Find where the given text appears and provide that cell's center as (X, Y) coordinate. 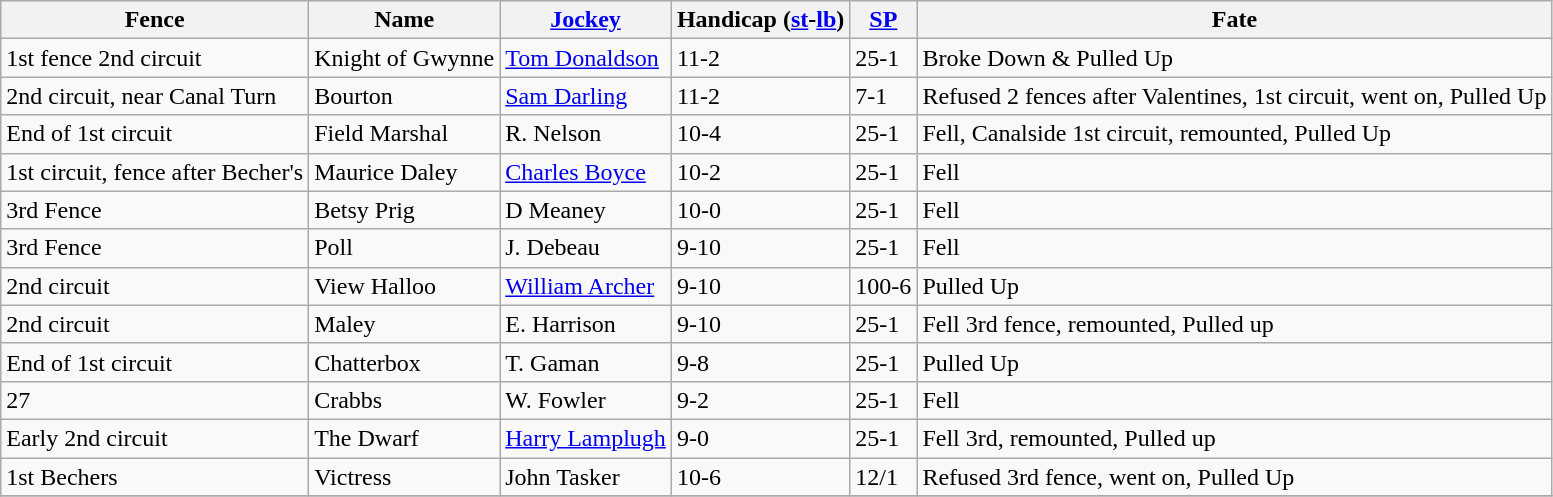
Knight of Gwynne (404, 58)
John Tasker (586, 477)
Chatterbox (404, 362)
Maurice Daley (404, 172)
Tom Donaldson (586, 58)
10-2 (760, 172)
J. Debeau (586, 248)
Handicap (st-lb) (760, 20)
9-2 (760, 400)
9-0 (760, 438)
Crabbs (404, 400)
Fence (155, 20)
Fate (1234, 20)
Jockey (586, 20)
7-1 (884, 96)
T. Gaman (586, 362)
Maley (404, 324)
William Archer (586, 286)
10-6 (760, 477)
E. Harrison (586, 324)
10-4 (760, 134)
Refused 2 fences after Valentines, 1st circuit, went on, Pulled Up (1234, 96)
R. Nelson (586, 134)
10-0 (760, 210)
Harry Lamplugh (586, 438)
2nd circuit, near Canal Turn (155, 96)
View Halloo (404, 286)
1st circuit, fence after Becher's (155, 172)
9-8 (760, 362)
Fell 3rd fence, remounted, Pulled up (1234, 324)
W. Fowler (586, 400)
Refused 3rd fence, went on, Pulled Up (1234, 477)
Fell 3rd, remounted, Pulled up (1234, 438)
Field Marshal (404, 134)
27 (155, 400)
Victress (404, 477)
Early 2nd circuit (155, 438)
1st Bechers (155, 477)
1st fence 2nd circuit (155, 58)
Poll (404, 248)
Broke Down & Pulled Up (1234, 58)
Sam Darling (586, 96)
Name (404, 20)
100-6 (884, 286)
Fell, Canalside 1st circuit, remounted, Pulled Up (1234, 134)
The Dwarf (404, 438)
Charles Boyce (586, 172)
Betsy Prig (404, 210)
12/1 (884, 477)
SP (884, 20)
D Meaney (586, 210)
Bourton (404, 96)
